Output the (X, Y) coordinate of the center of the cell containing the given text.  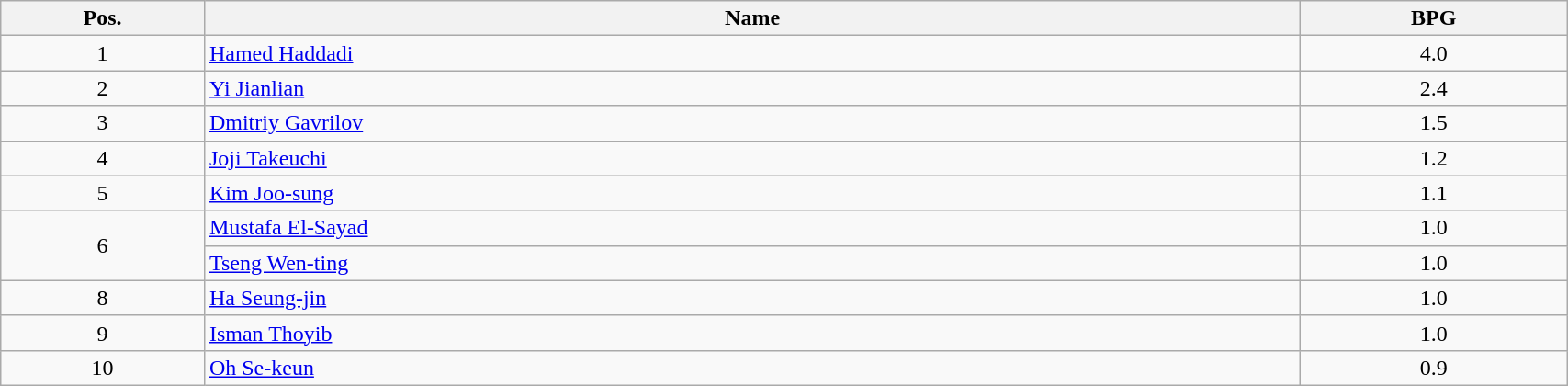
Dmitriy Gavrilov (751, 123)
8 (103, 298)
Ha Seung-jin (751, 298)
2 (103, 88)
4 (103, 158)
Mustafa El-Sayad (751, 228)
Pos. (103, 18)
1.1 (1434, 193)
1 (103, 53)
Joji Takeuchi (751, 158)
10 (103, 368)
Kim Joo-sung (751, 193)
Name (751, 18)
3 (103, 123)
4.0 (1434, 53)
6 (103, 245)
BPG (1434, 18)
Isman Thoyib (751, 333)
Hamed Haddadi (751, 53)
2.4 (1434, 88)
Yi Jianlian (751, 88)
Oh Se-keun (751, 368)
0.9 (1434, 368)
1.5 (1434, 123)
9 (103, 333)
Tseng Wen-ting (751, 263)
1.2 (1434, 158)
5 (103, 193)
